Scan for the cell matching the given text and deliver its [x, y] coordinate at center. 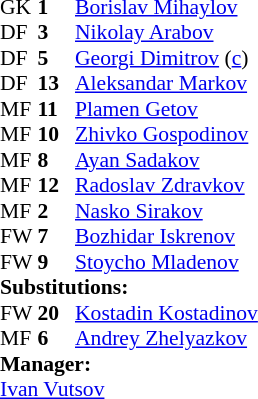
Substitutions: [129, 287]
10 [57, 135]
Radoslav Zdravkov [166, 185]
7 [57, 237]
Aleksandar Markov [166, 83]
Zhivko Gospodinov [166, 135]
Manager: [129, 364]
Georgi Dimitrov (c) [166, 58]
3 [57, 33]
13 [57, 83]
Andrey Zhelyazkov [166, 339]
Kostadin Kostadinov [166, 313]
11 [57, 109]
Nikolay Arabov [166, 33]
Stoycho Mladenov [166, 262]
5 [57, 58]
12 [57, 185]
Bozhidar Iskrenov [166, 237]
8 [57, 160]
2 [57, 211]
Plamen Getov [166, 109]
Nasko Sirakov [166, 211]
9 [57, 262]
20 [57, 313]
Ayan Sadakov [166, 160]
6 [57, 339]
